Provide the (X, Y) coordinate of the cell's center where the given text is located.  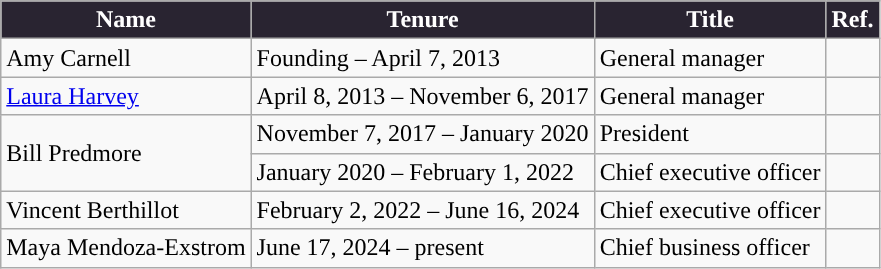
Title (710, 20)
Chief business officer (710, 248)
June 17, 2024 – present (422, 248)
Laura Harvey (126, 96)
Name (126, 20)
Bill Predmore (126, 153)
January 2020 – February 1, 2022 (422, 172)
Tenure (422, 20)
Maya Mendoza-Exstrom (126, 248)
Ref. (852, 20)
February 2, 2022 – June 16, 2024 (422, 210)
Vincent Berthillot (126, 210)
November 7, 2017 – January 2020 (422, 134)
Founding – April 7, 2013 (422, 58)
President (710, 134)
April 8, 2013 – November 6, 2017 (422, 96)
Amy Carnell (126, 58)
